Output the [X, Y] coordinate of the center of the cell containing the given text.  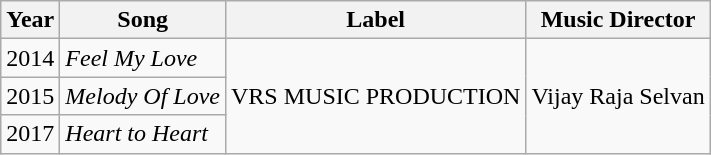
Song [143, 20]
Year [30, 20]
Heart to Heart [143, 134]
Label [375, 20]
2015 [30, 96]
VRS MUSIC PRODUCTION [375, 96]
Melody Of Love [143, 96]
2017 [30, 134]
2014 [30, 58]
Vijay Raja Selvan [618, 96]
Music Director [618, 20]
Feel My Love [143, 58]
